Extract the [X, Y] coordinate from the center of the cell holding the provided text.  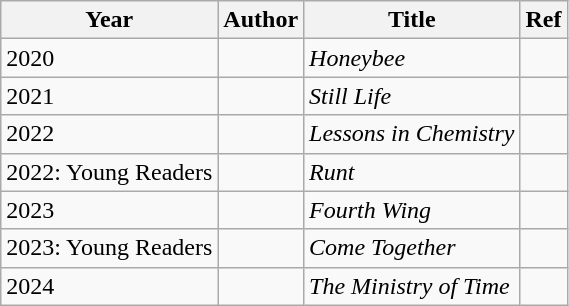
2022 [110, 134]
Year [110, 20]
2023 [110, 210]
Still Life [412, 96]
Title [412, 20]
2023: Young Readers [110, 248]
Ref [544, 20]
Honeybee [412, 58]
Runt [412, 172]
Lessons in Chemistry [412, 134]
The Ministry of Time [412, 286]
2024 [110, 286]
2020 [110, 58]
Come Together [412, 248]
Fourth Wing [412, 210]
Author [261, 20]
2022: Young Readers [110, 172]
2021 [110, 96]
